Return the (x, y) coordinate for the center point of the cell that contains the specified text.  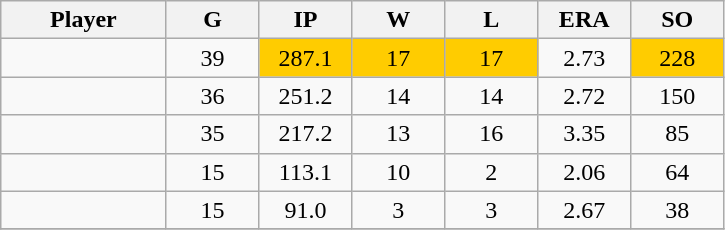
35 (212, 134)
3.35 (584, 134)
85 (678, 134)
13 (398, 134)
2.67 (584, 210)
2.06 (584, 172)
217.2 (306, 134)
36 (212, 96)
113.1 (306, 172)
2.72 (584, 96)
W (398, 20)
251.2 (306, 96)
Player (84, 20)
16 (492, 134)
G (212, 20)
39 (212, 58)
ERA (584, 20)
64 (678, 172)
228 (678, 58)
287.1 (306, 58)
10 (398, 172)
2 (492, 172)
2.73 (584, 58)
IP (306, 20)
SO (678, 20)
L (492, 20)
38 (678, 210)
150 (678, 96)
91.0 (306, 210)
